Return the (x, y) coordinate for the center point of the cell that contains the specified text.  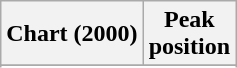
Peakposition (189, 34)
Chart (2000) (72, 34)
